From the cell containing the given text, extract its center point as [x, y] coordinate. 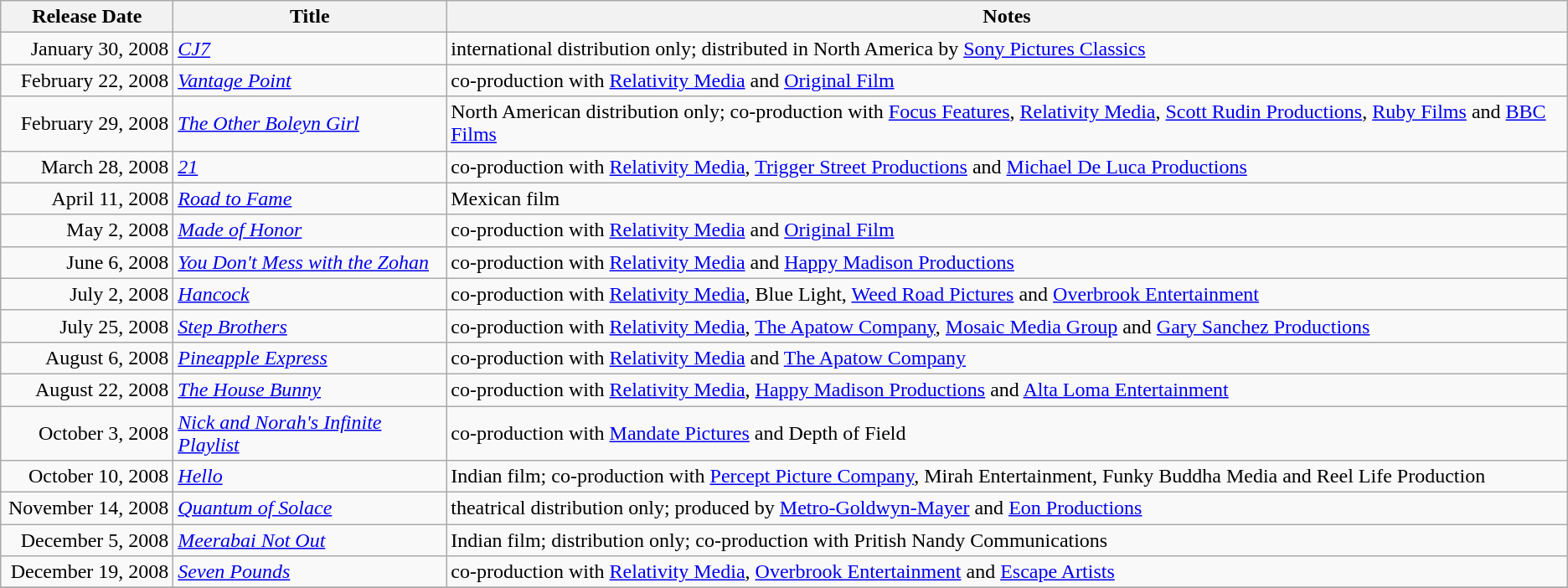
The Other Boleyn Girl [310, 124]
Indian film; distribution only; co-production with Pritish Nandy Communications [1007, 540]
August 6, 2008 [87, 358]
co-production with Relativity Media and Happy Madison Productions [1007, 262]
Release Date [87, 17]
Seven Pounds [310, 572]
21 [310, 167]
Hancock [310, 294]
July 2, 2008 [87, 294]
co-production with Relativity Media, Overbrook Entertainment and Escape Artists [1007, 572]
The House Bunny [310, 389]
co-production with Mandate Pictures and Depth of Field [1007, 432]
Hello [310, 477]
January 30, 2008 [87, 49]
Quantum of Solace [310, 508]
October 3, 2008 [87, 432]
theatrical distribution only; produced by Metro-Goldwyn-Mayer and Eon Productions [1007, 508]
CJ7 [310, 49]
Vantage Point [310, 80]
co-production with Relativity Media, Trigger Street Productions and Michael De Luca Productions [1007, 167]
Step Brothers [310, 326]
Pineapple Express [310, 358]
co-production with Relativity Media, Happy Madison Productions and Alta Loma Entertainment [1007, 389]
Mexican film [1007, 199]
December 19, 2008 [87, 572]
Made of Honor [310, 230]
Road to Fame [310, 199]
Meerabai Not Out [310, 540]
May 2, 2008 [87, 230]
February 22, 2008 [87, 80]
co-production with Relativity Media, Blue Light, Weed Road Pictures and Overbrook Entertainment [1007, 294]
December 5, 2008 [87, 540]
Nick and Norah's Infinite Playlist [310, 432]
June 6, 2008 [87, 262]
November 14, 2008 [87, 508]
Indian film; co-production with Percept Picture Company, Mirah Entertainment, Funky Buddha Media and Reel Life Production [1007, 477]
Title [310, 17]
co-production with Relativity Media, The Apatow Company, Mosaic Media Group and Gary Sanchez Productions [1007, 326]
March 28, 2008 [87, 167]
August 22, 2008 [87, 389]
Notes [1007, 17]
October 10, 2008 [87, 477]
international distribution only; distributed in North America by Sony Pictures Classics [1007, 49]
co-production with Relativity Media and The Apatow Company [1007, 358]
April 11, 2008 [87, 199]
You Don't Mess with the Zohan [310, 262]
July 25, 2008 [87, 326]
North American distribution only; co-production with Focus Features, Relativity Media, Scott Rudin Productions, Ruby Films and BBC Films [1007, 124]
February 29, 2008 [87, 124]
